From the cell containing the given text, extract its center point as (X, Y) coordinate. 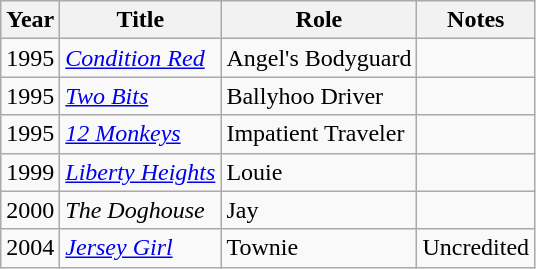
Role (319, 20)
Angel's Bodyguard (319, 58)
Jersey Girl (140, 248)
Year (30, 20)
2004 (30, 248)
Notes (476, 20)
Impatient Traveler (319, 134)
Louie (319, 172)
Title (140, 20)
Uncredited (476, 248)
Liberty Heights (140, 172)
2000 (30, 210)
Condition Red (140, 58)
Two Bits (140, 96)
Jay (319, 210)
The Doghouse (140, 210)
1999 (30, 172)
Ballyhoo Driver (319, 96)
Townie (319, 248)
12 Monkeys (140, 134)
